Output the (X, Y) coordinate of the center of the cell containing the given text.  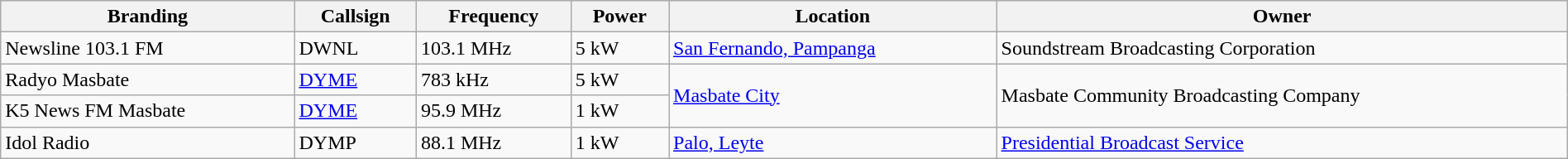
DYMP (356, 142)
88.1 MHz (493, 142)
Branding (147, 17)
Idol Radio (147, 142)
783 kHz (493, 79)
103.1 MHz (493, 48)
Location (834, 17)
Masbate Community Broadcasting Company (1282, 95)
Power (619, 17)
Presidential Broadcast Service (1282, 142)
Owner (1282, 17)
Frequency (493, 17)
Soundstream Broadcasting Corporation (1282, 48)
Masbate City (834, 95)
Palo, Leyte (834, 142)
Callsign (356, 17)
DWNL (356, 48)
Newsline 103.1 FM (147, 48)
K5 News FM Masbate (147, 111)
Radyo Masbate (147, 79)
95.9 MHz (493, 111)
San Fernando, Pampanga (834, 48)
